Pinpoint the cell where the given text exists, returning its (X, Y) midpoint coordinate. 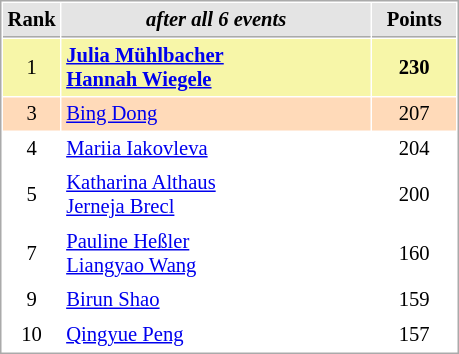
230 (414, 68)
Qingyue Peng (216, 334)
Pauline Heßler Liangyao Wang (216, 254)
7 (32, 254)
Mariia Iakovleva (216, 148)
Points (414, 20)
159 (414, 300)
1 (32, 68)
10 (32, 334)
204 (414, 148)
160 (414, 254)
9 (32, 300)
Bing Dong (216, 114)
207 (414, 114)
Julia Mühlbacher Hannah Wiegele (216, 68)
Birun Shao (216, 300)
157 (414, 334)
4 (32, 148)
after all 6 events (216, 20)
Rank (32, 20)
3 (32, 114)
5 (32, 194)
200 (414, 194)
Katharina Althaus Jerneja Brecl (216, 194)
